For the text-containing cell, return its midpoint in (X, Y) coordinate format. 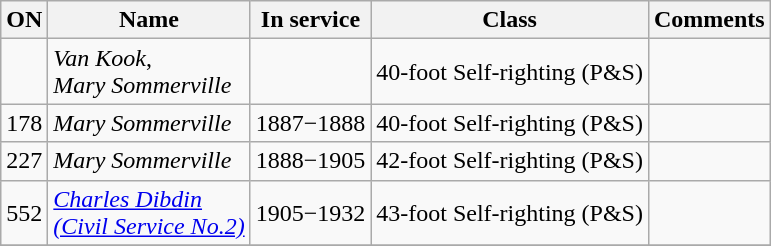
1905−1932 (310, 212)
Charles Dibdin(Civil Service No.2) (149, 212)
1887−1888 (310, 123)
42-foot Self-righting (P&S) (510, 161)
Name (149, 20)
227 (24, 161)
Comments (709, 20)
Class (510, 20)
In service (310, 20)
552 (24, 212)
43-foot Self-righting (P&S) (510, 212)
1888−1905 (310, 161)
178 (24, 123)
Van Kook,Mary Sommerville (149, 72)
ON (24, 20)
